Extract the [X, Y] coordinate from the center of the cell holding the provided text.  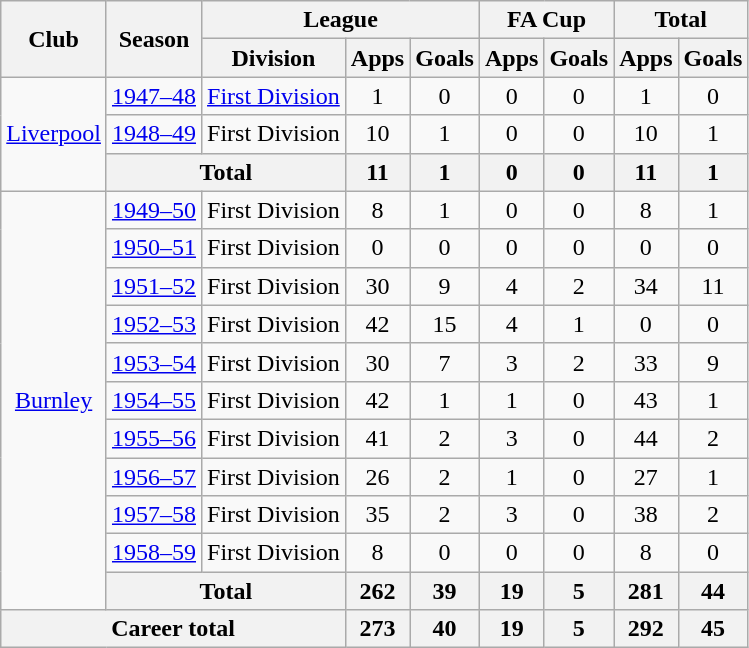
Liverpool [54, 134]
1952–53 [154, 324]
Season [154, 39]
Division [274, 58]
15 [445, 324]
League [341, 20]
281 [646, 591]
1950–51 [154, 248]
33 [646, 362]
1954–55 [154, 400]
41 [377, 438]
1955–56 [154, 438]
1948–49 [154, 134]
Career total [174, 629]
1949–50 [154, 210]
Burnley [54, 400]
1958–59 [154, 553]
1951–52 [154, 286]
45 [713, 629]
26 [377, 477]
40 [445, 629]
1957–58 [154, 515]
1953–54 [154, 362]
35 [377, 515]
34 [646, 286]
1956–57 [154, 477]
1947–48 [154, 96]
27 [646, 477]
FA Cup [546, 20]
38 [646, 515]
273 [377, 629]
7 [445, 362]
Club [54, 39]
292 [646, 629]
39 [445, 591]
262 [377, 591]
43 [646, 400]
